Locate the cell with the specified text and output its (X, Y) center coordinate. 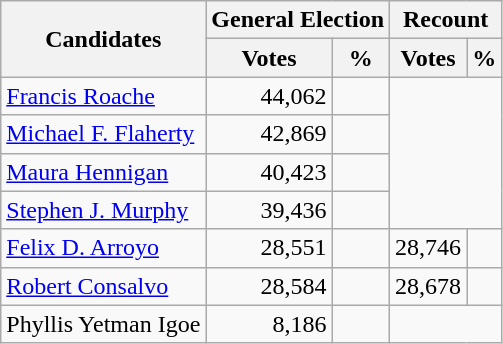
44,062 (269, 96)
General Election (298, 20)
Candidates (104, 39)
40,423 (269, 172)
Francis Roache (104, 96)
8,186 (269, 324)
Phyllis Yetman Igoe (104, 324)
28,678 (428, 286)
Recount (446, 20)
28,551 (269, 248)
28,584 (269, 286)
Michael F. Flaherty (104, 134)
Maura Hennigan (104, 172)
28,746 (428, 248)
Felix D. Arroyo (104, 248)
39,436 (269, 210)
42,869 (269, 134)
Stephen J. Murphy (104, 210)
Robert Consalvo (104, 286)
